Find where the given text appears and provide that cell's center as [x, y] coordinate. 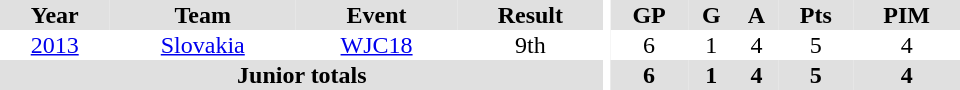
Pts [816, 15]
GP [649, 15]
Result [530, 15]
Team [202, 15]
Event [376, 15]
9th [530, 45]
Junior totals [302, 75]
G [712, 15]
Slovakia [202, 45]
PIM [906, 15]
WJC18 [376, 45]
Year [54, 15]
2013 [54, 45]
A [757, 15]
